Determine the (X, Y) coordinate at the center of the cell enclosing the given text.  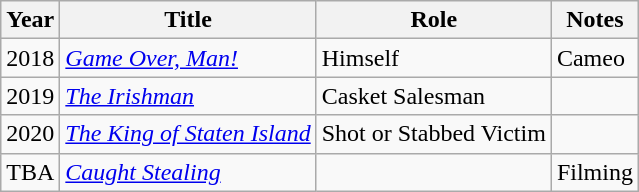
Casket Salesman (434, 96)
The King of Staten Island (188, 134)
Himself (434, 58)
Cameo (594, 58)
Role (434, 20)
Notes (594, 20)
Caught Stealing (188, 172)
Shot or Stabbed Victim (434, 134)
The Irishman (188, 96)
Filming (594, 172)
Year (30, 20)
Game Over, Man! (188, 58)
TBA (30, 172)
2018 (30, 58)
2019 (30, 96)
Title (188, 20)
2020 (30, 134)
